Return (x, y) of the center of cell containing provided text 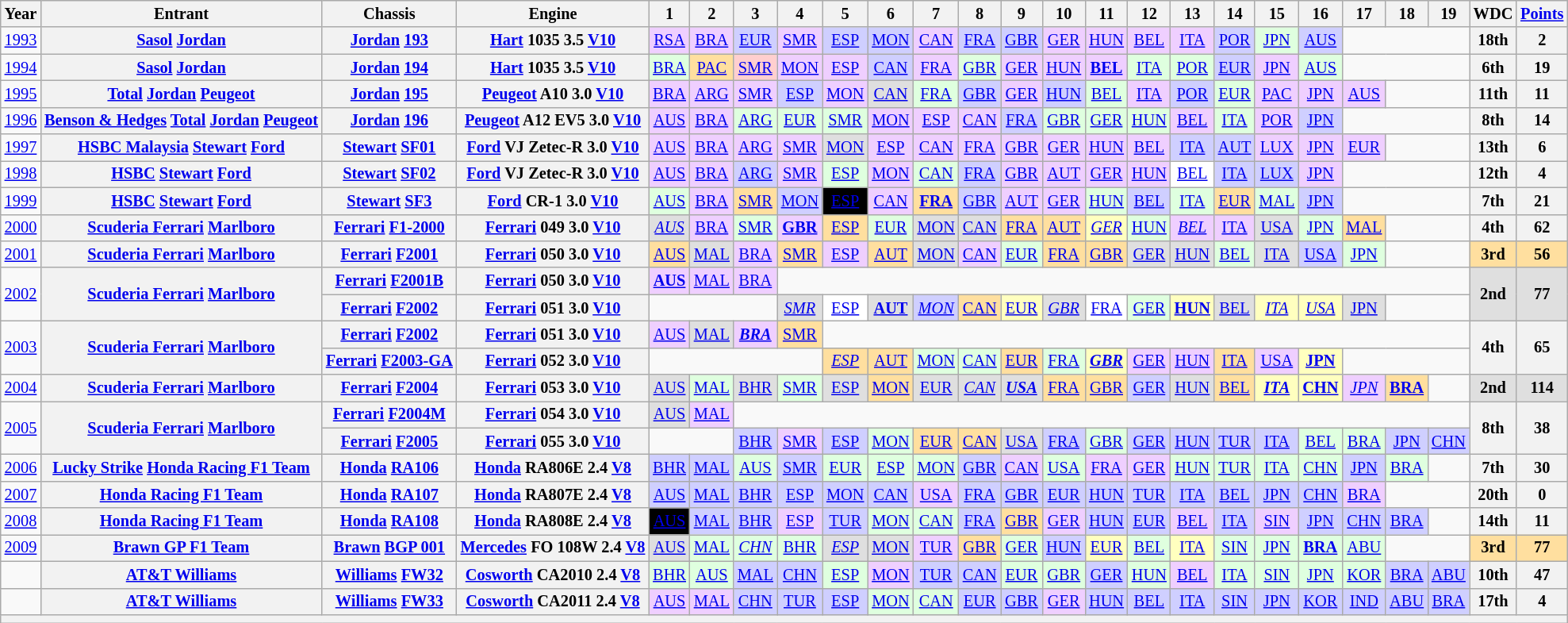
Stewart SF02 (389, 174)
2007 (21, 494)
Engine (553, 13)
9 (1022, 13)
Ferrari F2001B (389, 281)
18 (1407, 13)
Honda RA108 (389, 521)
17th (1493, 602)
Benson & Hedges Total Jordan Peugeot (181, 121)
Entrant (181, 13)
Honda RA807E 2.4 V8 (553, 494)
WDC (1493, 13)
Ferrari F2005 (389, 441)
5 (845, 13)
17 (1364, 13)
Honda RA107 (389, 494)
3 (755, 13)
Ferrari F2004M (389, 414)
1994 (21, 67)
RSA (669, 40)
12th (1493, 174)
Cosworth CA2011 2.4 V8 (553, 602)
Lucky Strike Honda Racing F1 Team (181, 467)
62 (1542, 228)
2003 (21, 348)
8 (980, 13)
Ford CR-1 3.0 V10 (553, 201)
Jordan 193 (389, 40)
15 (1277, 13)
Williams FW32 (389, 575)
30 (1542, 467)
Ferrari F1-2000 (389, 228)
14th (1493, 521)
Honda RA806E 2.4 V8 (553, 467)
2001 (21, 254)
20th (1493, 494)
18th (1493, 40)
Brawn GP F1 Team (181, 548)
Peugeot A10 3.0 V10 (553, 94)
2009 (21, 548)
0 (1542, 494)
Brawn BGP 001 (389, 548)
56 (1542, 254)
Williams FW33 (389, 602)
2006 (21, 467)
1993 (21, 40)
Total Jordan Peugeot (181, 94)
7 (936, 13)
Honda RA106 (389, 467)
2004 (21, 388)
Ferrari F2003-GA (389, 361)
Honda RA808E 2.4 V8 (553, 521)
HSBC Malaysia Stewart Ford (181, 148)
12 (1149, 13)
38 (1542, 427)
1999 (21, 201)
21 (1542, 201)
2005 (21, 427)
1998 (21, 174)
Jordan 194 (389, 67)
Ferrari 054 3.0 V10 (553, 414)
Chassis (389, 13)
1995 (21, 94)
Points (1542, 13)
1996 (21, 121)
13 (1193, 13)
6th (1493, 67)
47 (1542, 575)
114 (1542, 388)
65 (1542, 348)
2008 (21, 521)
IND (1364, 602)
Peugeot A12 EV5 3.0 V10 (553, 121)
Stewart SF01 (389, 148)
Ferrari 053 3.0 V10 (553, 388)
Year (21, 13)
1997 (21, 148)
10 (1064, 13)
1 (669, 13)
2000 (21, 228)
11th (1493, 94)
Stewart SF3 (389, 201)
2002 (21, 294)
Ferrari 055 3.0 V10 (553, 441)
Ferrari 049 3.0 V10 (553, 228)
16 (1320, 13)
Jordan 195 (389, 94)
Ferrari 052 3.0 V10 (553, 361)
Mercedes FO 108W 2.4 V8 (553, 548)
Ferrari F2004 (389, 388)
Cosworth CA2010 2.4 V8 (553, 575)
13th (1493, 148)
Jordan 196 (389, 121)
10th (1493, 575)
Ferrari F2001 (389, 254)
